Pinpoint the cell where the given text exists, returning its [X, Y] midpoint coordinate. 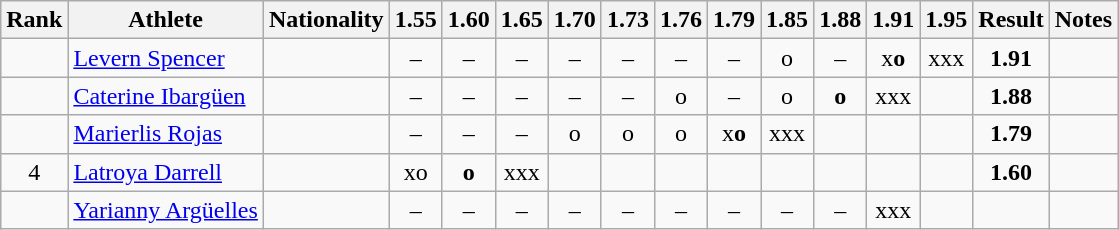
Yarianny Argüelles [166, 210]
Notes [1083, 20]
Nationality [326, 20]
Levern Spencer [166, 58]
1.65 [522, 20]
Result [1011, 20]
1.73 [628, 20]
1.76 [680, 20]
Marierlis Rojas [166, 134]
Athlete [166, 20]
Caterine Ibargüen [166, 96]
1.85 [788, 20]
1.55 [416, 20]
4 [34, 172]
1.95 [946, 20]
Latroya Darrell [166, 172]
Rank [34, 20]
1.70 [574, 20]
